From the cell containing the given text, extract its center point as [X, Y] coordinate. 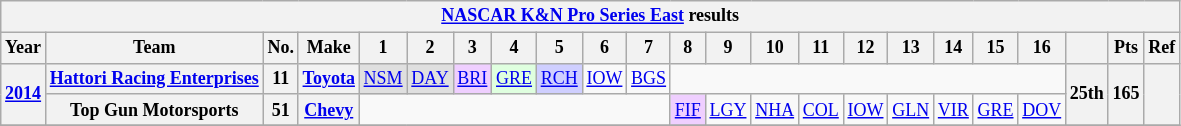
Hattori Racing Enterprises [154, 78]
Ref [1162, 48]
COL [820, 110]
Pts [1126, 48]
DAY [430, 78]
No. [280, 48]
Chevy [328, 110]
2 [430, 48]
Year [24, 48]
51 [280, 110]
1 [383, 48]
9 [728, 48]
Team [154, 48]
BGS [649, 78]
7 [649, 48]
12 [866, 48]
4 [514, 48]
10 [775, 48]
VIR [953, 110]
5 [559, 48]
3 [472, 48]
NSM [383, 78]
RCH [559, 78]
LGY [728, 110]
Toyota [328, 78]
BRI [472, 78]
2014 [24, 94]
NHA [775, 110]
8 [688, 48]
16 [1042, 48]
13 [911, 48]
165 [1126, 94]
15 [996, 48]
GLN [911, 110]
25th [1088, 94]
14 [953, 48]
Top Gun Motorsports [154, 110]
FIF [688, 110]
6 [604, 48]
DOV [1042, 110]
Make [328, 48]
NASCAR K&N Pro Series East results [590, 16]
